Pinpoint the cell where the given text exists, returning its [X, Y] midpoint coordinate. 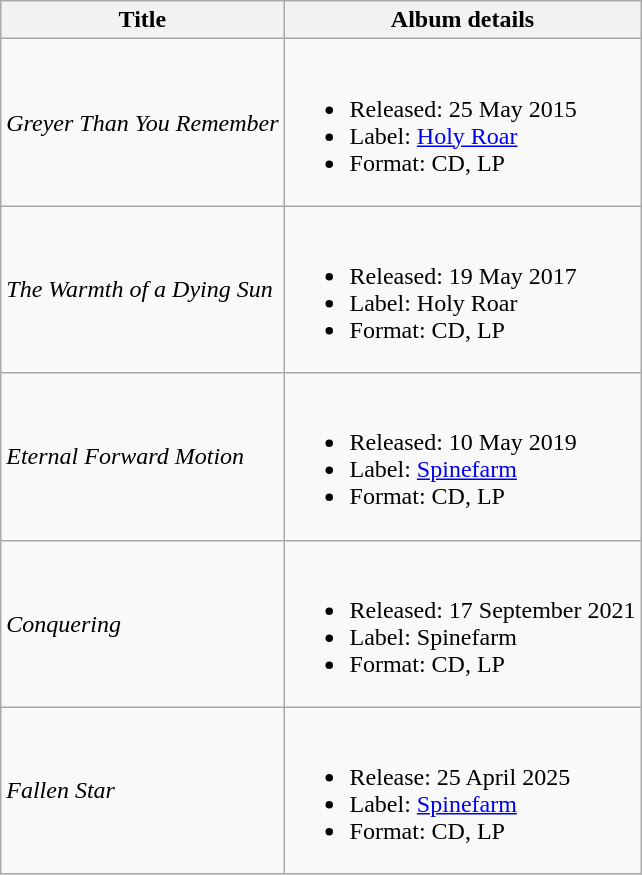
Released: 19 May 2017Label: Holy RoarFormat: CD, LP [462, 290]
Released: 17 September 2021Label: SpinefarmFormat: CD, LP [462, 624]
The Warmth of a Dying Sun [142, 290]
Fallen Star [142, 790]
Released: 10 May 2019Label: SpinefarmFormat: CD, LP [462, 456]
Released: 25 May 2015Label: Holy RoarFormat: CD, LP [462, 122]
Title [142, 20]
Album details [462, 20]
Conquering [142, 624]
Release: 25 April 2025Label: SpinefarmFormat: CD, LP [462, 790]
Eternal Forward Motion [142, 456]
Greyer Than You Remember [142, 122]
